Return (x, y) of the center of cell containing provided text 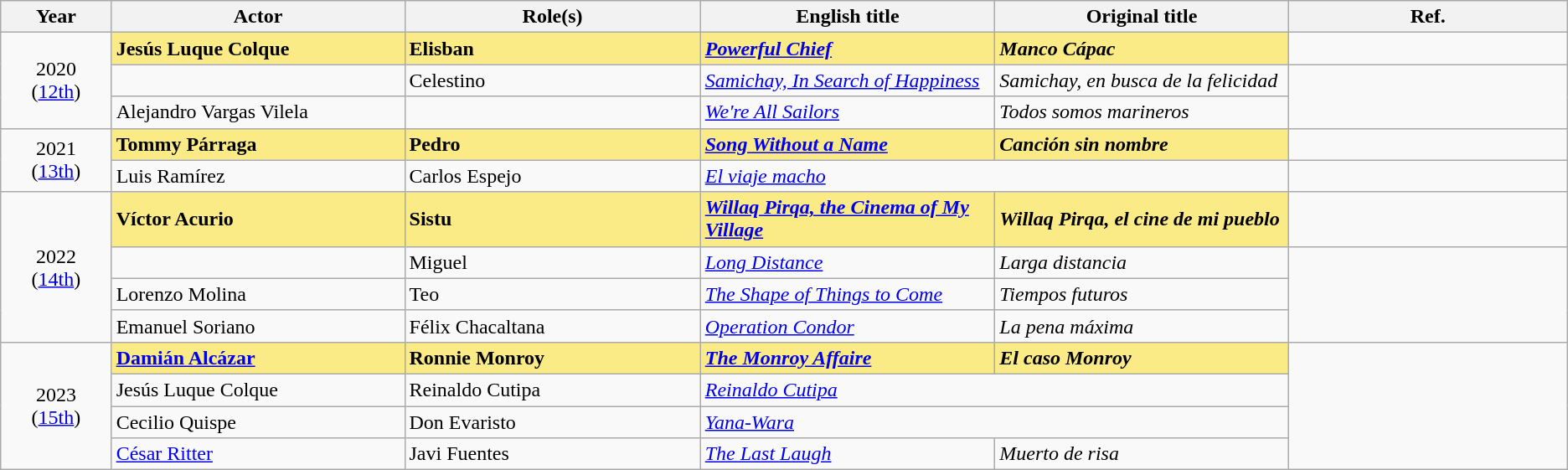
Ref. (1427, 17)
2020(12th) (56, 80)
Operation Condor (848, 326)
Javi Fuentes (553, 454)
Ronnie Monroy (553, 358)
Manco Cápac (1142, 49)
2023(15th) (56, 405)
2021(13th) (56, 160)
Tommy Párraga (258, 144)
Yana-Wara (994, 421)
2022(14th) (56, 266)
Samichay, en busca de la felicidad (1142, 80)
Todos somos marineros (1142, 112)
Emanuel Soriano (258, 326)
Tiempos futuros (1142, 294)
Powerful Chief (848, 49)
Long Distance (848, 262)
The Monroy Affaire (848, 358)
Elisban (553, 49)
The Shape of Things to Come (848, 294)
Félix Chacaltana (553, 326)
El caso Monroy (1142, 358)
Luis Ramírez (258, 176)
La pena máxima (1142, 326)
The Last Laugh (848, 454)
Larga distancia (1142, 262)
Willaq Pirqa, the Cinema of My Village (848, 220)
Cecilio Quispe (258, 421)
Carlos Espejo (553, 176)
El viaje macho (994, 176)
English title (848, 17)
Sistu (553, 220)
Actor (258, 17)
Year (56, 17)
Role(s) (553, 17)
César Ritter (258, 454)
Willaq Pirqa, el cine de mi pueblo (1142, 220)
Samichay, In Search of Happiness (848, 80)
Miguel (553, 262)
We're All Sailors (848, 112)
Teo (553, 294)
Pedro (553, 144)
Song Without a Name (848, 144)
Lorenzo Molina (258, 294)
Celestino (553, 80)
Canción sin nombre (1142, 144)
Muerto de risa (1142, 454)
Original title (1142, 17)
Víctor Acurio (258, 220)
Don Evaristo (553, 421)
Damián Alcázar (258, 358)
Alejandro Vargas Vilela (258, 112)
